Capture the cell that displays the provided text and extract its [x, y] central coordinate. 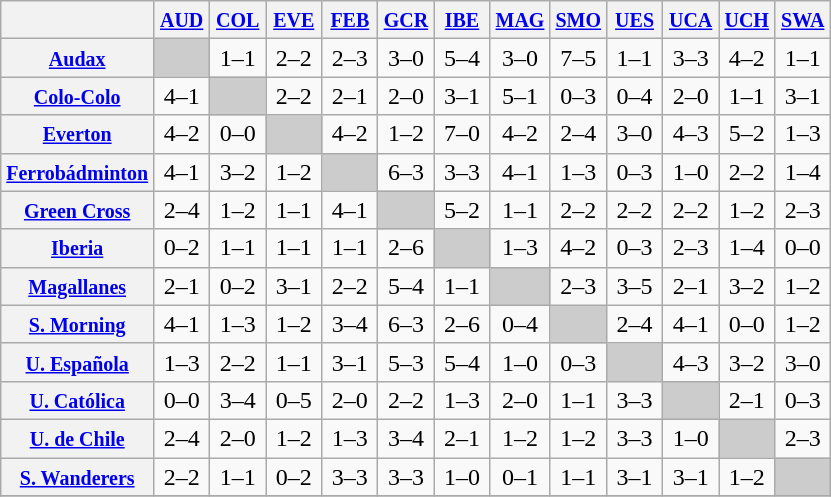
Everton [78, 134]
UES [635, 20]
FEB [350, 20]
IBE [462, 20]
Iberia [78, 248]
Ferrobádminton [78, 172]
S. Wanderers [78, 477]
5–3 [406, 362]
U. de Chile [78, 438]
EVE [294, 20]
AUD [182, 20]
3–5 [635, 286]
5–1 [520, 96]
Green Cross [78, 210]
COL [238, 20]
UCA [691, 20]
GCR [406, 20]
MAG [520, 20]
Magallanes [78, 286]
Audax [78, 58]
7–5 [578, 58]
U. Española [78, 362]
S. Morning [78, 324]
SMO [578, 20]
7–0 [462, 134]
U. Católica [78, 400]
0–5 [294, 400]
0–1 [520, 477]
Colo-Colo [78, 96]
UCH [747, 20]
SWA [803, 20]
